Output the [X, Y] coordinate of the center of the cell containing the given text.  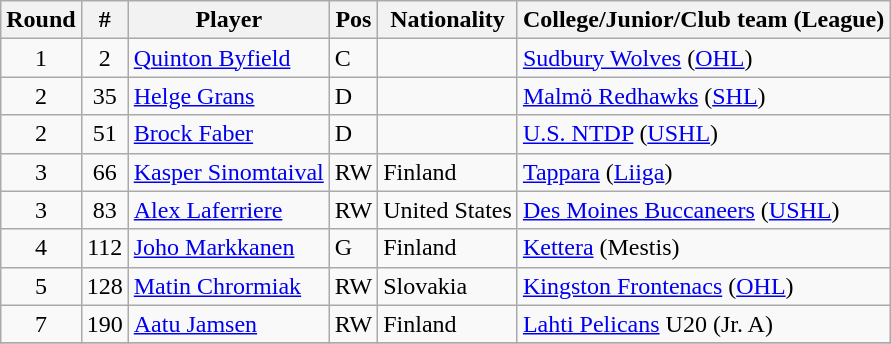
Joho Markkanen [228, 248]
Slovakia [448, 286]
112 [104, 248]
Malmö Redhawks (SHL) [703, 96]
Brock Faber [228, 134]
Player [228, 20]
Sudbury Wolves (OHL) [703, 58]
Kettera (Mestis) [703, 248]
Quinton Byfield [228, 58]
Matin Chrormiak [228, 286]
83 [104, 210]
7 [41, 324]
Des Moines Buccaneers (USHL) [703, 210]
U.S. NTDP (USHL) [703, 134]
Aatu Jamsen [228, 324]
Kasper Sinomtaival [228, 172]
51 [104, 134]
Nationality [448, 20]
G [353, 248]
5 [41, 286]
Kingston Frontenacs (OHL) [703, 286]
Lahti Pelicans U20 (Jr. A) [703, 324]
1 [41, 58]
C [353, 58]
190 [104, 324]
College/Junior/Club team (League) [703, 20]
United States [448, 210]
128 [104, 286]
Round [41, 20]
Helge Grans [228, 96]
# [104, 20]
4 [41, 248]
Pos [353, 20]
Tappara (Liiga) [703, 172]
Alex Laferriere [228, 210]
35 [104, 96]
66 [104, 172]
